Locate the cell with the specified text and output its (x, y) center coordinate. 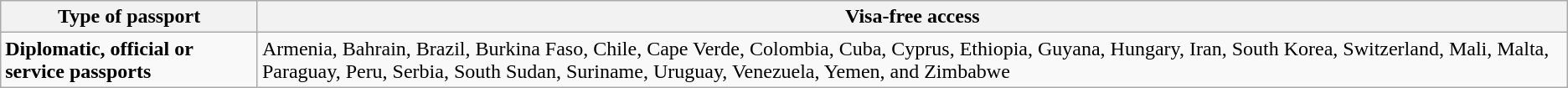
Type of passport (129, 17)
Diplomatic, official or service passports (129, 60)
Visa-free access (912, 17)
